Locate the cell with the specified text and output its (x, y) center coordinate. 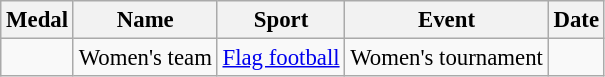
Women's tournament (446, 58)
Women's team (145, 58)
Name (145, 20)
Medal (38, 20)
Sport (281, 20)
Event (446, 20)
Date (576, 20)
Flag football (281, 58)
